Output the [X, Y] coordinate of the center of the cell containing the given text.  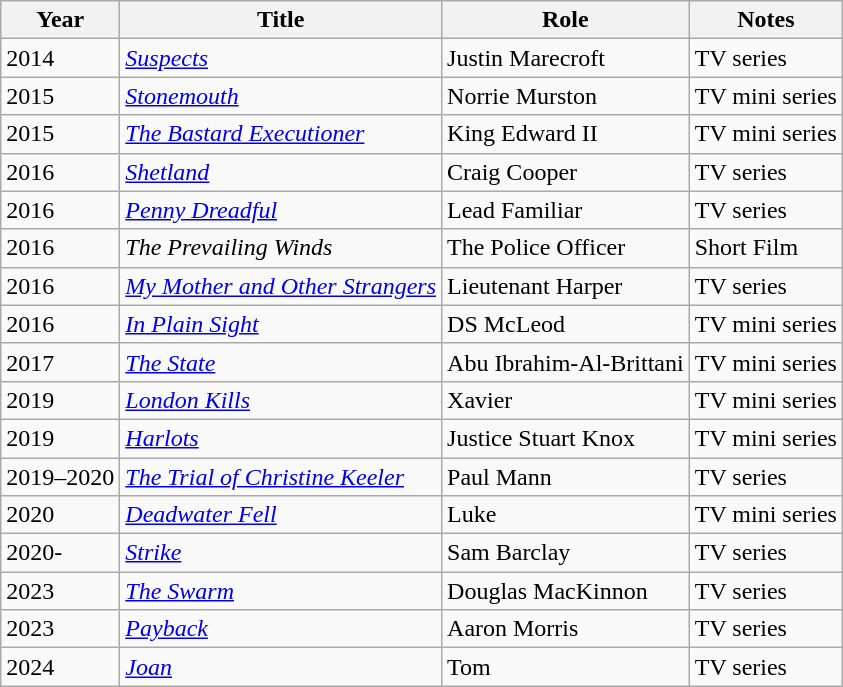
2020 [60, 515]
London Kills [281, 400]
The Prevailing Winds [281, 248]
2020- [60, 553]
2014 [60, 58]
DS McLeod [566, 324]
In Plain Sight [281, 324]
2024 [60, 667]
2019–2020 [60, 477]
Tom [566, 667]
Justice Stuart Knox [566, 438]
Stonemouth [281, 96]
2017 [60, 362]
Penny Dreadful [281, 210]
Role [566, 20]
Abu Ibrahim-Al-Brittani [566, 362]
Paul Mann [566, 477]
Suspects [281, 58]
The Bastard Executioner [281, 134]
My Mother and Other Strangers [281, 286]
Xavier [566, 400]
King Edward II [566, 134]
Aaron Morris [566, 629]
Craig Cooper [566, 172]
Shetland [281, 172]
Luke [566, 515]
Justin Marecroft [566, 58]
Notes [766, 20]
Year [60, 20]
Joan [281, 667]
The Police Officer [566, 248]
Douglas MacKinnon [566, 591]
Strike [281, 553]
The Trial of Christine Keeler [281, 477]
Payback [281, 629]
Short Film [766, 248]
The State [281, 362]
Harlots [281, 438]
Lead Familiar [566, 210]
Deadwater Fell [281, 515]
Title [281, 20]
Norrie Murston [566, 96]
Sam Barclay [566, 553]
Lieutenant Harper [566, 286]
The Swarm [281, 591]
